For the text-containing cell, return its midpoint in [x, y] coordinate format. 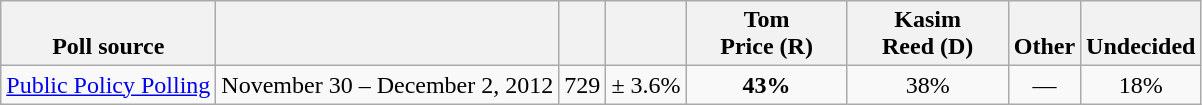
Poll source [108, 34]
43% [766, 85]
Other [1044, 34]
38% [928, 85]
± 3.6% [646, 85]
Undecided [1141, 34]
729 [582, 85]
TomPrice (R) [766, 34]
Public Policy Polling [108, 85]
18% [1141, 85]
KasimReed (D) [928, 34]
— [1044, 85]
November 30 – December 2, 2012 [388, 85]
